From the cell containing the given text, extract its center point as [x, y] coordinate. 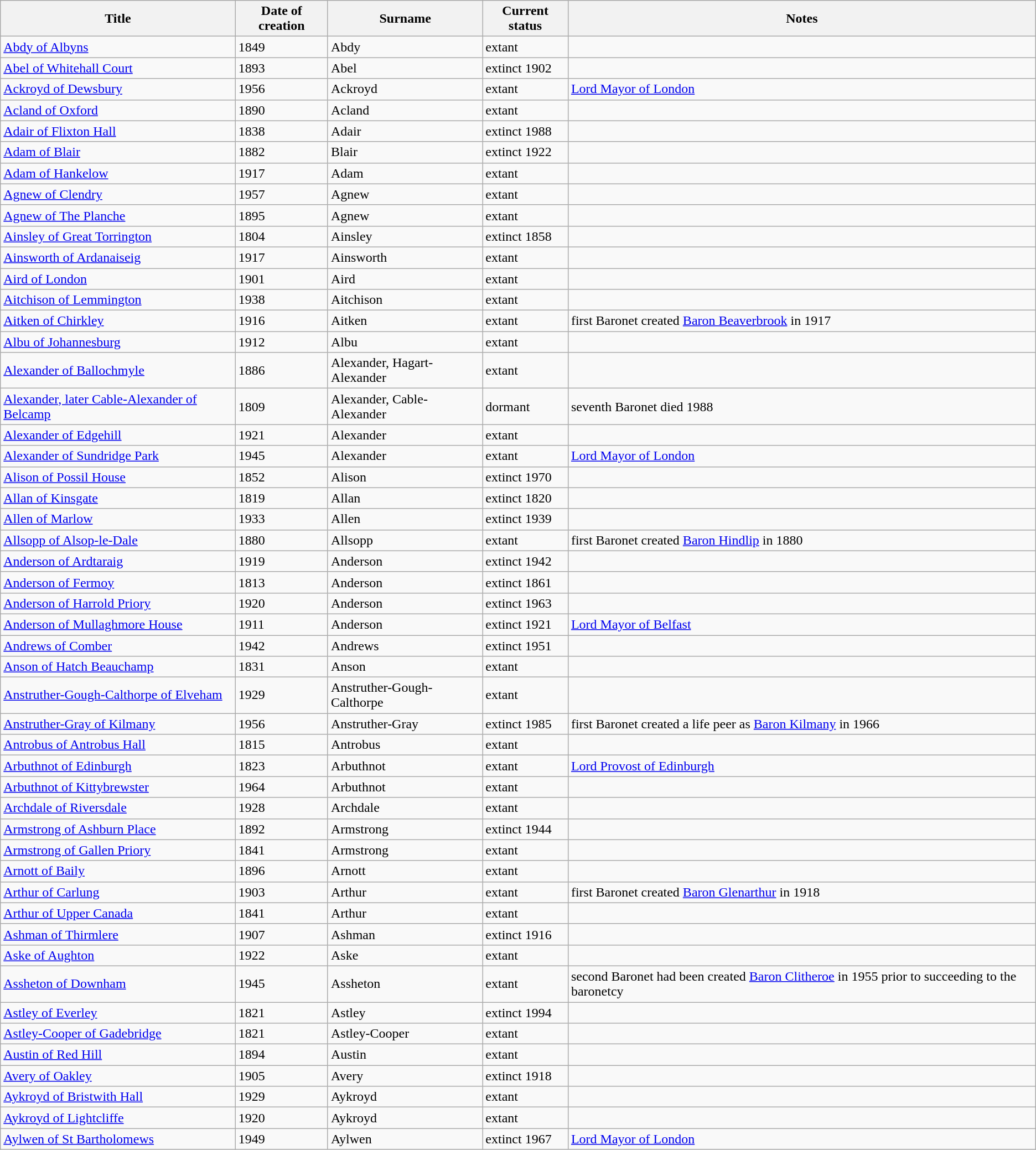
extinct 1951 [526, 646]
Abdy [405, 47]
extinct 1820 [526, 498]
Lord Mayor of Belfast [801, 624]
extinct 1918 [526, 1076]
Armstrong of Gallen Priory [118, 850]
Astley [405, 1012]
Allen of Marlow [118, 519]
1819 [281, 498]
1907 [281, 934]
Arbuthnot of Kittybrewster [118, 787]
Armstrong of Ashburn Place [118, 829]
Anstruther-Gough-Calthorpe of Elveham [118, 695]
1894 [281, 1055]
1957 [281, 194]
1890 [281, 110]
Andrews [405, 646]
Adair of Flixton Hall [118, 131]
Alison of Possil House [118, 477]
Austin of Red Hill [118, 1055]
Alexander of Edgehill [118, 435]
Antrobus of Antrobus Hall [118, 745]
1815 [281, 745]
Allsopp of Alsop-le-Dale [118, 540]
1964 [281, 787]
1903 [281, 892]
extinct 1994 [526, 1012]
Astley-Cooper [405, 1034]
Surname [405, 19]
1911 [281, 624]
Anderson of Harrold Priory [118, 603]
Alison [405, 477]
1813 [281, 582]
extinct 1939 [526, 519]
1928 [281, 808]
1893 [281, 68]
Arbuthnot of Edinburgh [118, 766]
extinct 1967 [526, 1139]
1886 [281, 371]
extinct 1921 [526, 624]
Aylwen [405, 1139]
Arthur of Carlung [118, 892]
1895 [281, 215]
Lord Provost of Edinburgh [801, 766]
Andrews of Comber [118, 646]
Abel of Whitehall Court [118, 68]
Avery of Oakley [118, 1076]
Anson of Hatch Beauchamp [118, 667]
Adam of Hankelow [118, 173]
Aird of London [118, 278]
first Baronet created Baron Hindlip in 1880 [801, 540]
Anson [405, 667]
Anderson of Mullaghmore House [118, 624]
Arthur of Upper Canada [118, 913]
Anderson of Fermoy [118, 582]
1912 [281, 342]
Arnott [405, 871]
extinct 1916 [526, 934]
Aitchison [405, 300]
Aske [405, 955]
Alexander of Ballochmyle [118, 371]
1892 [281, 829]
Archdale [405, 808]
Alexander, Hagart-Alexander [405, 371]
Adair [405, 131]
1933 [281, 519]
Alexander, later Cable-Alexander of Belcamp [118, 406]
Assheton of Downham [118, 984]
1896 [281, 871]
Title [118, 19]
1804 [281, 236]
extinct 1970 [526, 477]
Assheton [405, 984]
Aylwen of St Bartholomews [118, 1139]
1942 [281, 646]
Acland [405, 110]
1838 [281, 131]
seventh Baronet died 1988 [801, 406]
Anderson of Ardtaraig [118, 561]
1905 [281, 1076]
Aykroyd of Bristwith Hall [118, 1097]
Albu [405, 342]
extinct 1858 [526, 236]
extinct 1902 [526, 68]
Allan [405, 498]
Alexander, Cable-Alexander [405, 406]
Aitchison of Lemmington [118, 300]
Avery [405, 1076]
Adam [405, 173]
Aird [405, 278]
second Baronet had been created Baron Clitheroe in 1955 prior to succeeding to the baronetcy [801, 984]
1809 [281, 406]
1919 [281, 561]
Adam of Blair [118, 152]
extinct 1988 [526, 131]
Anstruther-Gray [405, 724]
Ashman [405, 934]
extinct 1944 [526, 829]
Ashman of Thirmlere [118, 934]
extinct 1963 [526, 603]
Aske of Aughton [118, 955]
1916 [281, 321]
Ainsley [405, 236]
Agnew of The Planche [118, 215]
Austin [405, 1055]
1901 [281, 278]
first Baronet created Baron Glenarthur in 1918 [801, 892]
Abel [405, 68]
1949 [281, 1139]
Blair [405, 152]
Antrobus [405, 745]
Ackroyd [405, 89]
1831 [281, 667]
1922 [281, 955]
extinct 1942 [526, 561]
Ackroyd of Dewsbury [118, 89]
Aykroyd of Lightcliffe [118, 1118]
Agnew of Clendry [118, 194]
extinct 1922 [526, 152]
1823 [281, 766]
Astley-Cooper of Gadebridge [118, 1034]
first Baronet created Baron Beaverbrook in 1917 [801, 321]
1938 [281, 300]
Archdale of Riversdale [118, 808]
extinct 1861 [526, 582]
Current status [526, 19]
1880 [281, 540]
Ainsley of Great Torrington [118, 236]
1921 [281, 435]
Anstruther-Gough-Calthorpe [405, 695]
Notes [801, 19]
Astley of Everley [118, 1012]
Abdy of Albyns [118, 47]
Alexander of Sundridge Park [118, 456]
Allen [405, 519]
1882 [281, 152]
Aitken of Chirkley [118, 321]
1852 [281, 477]
first Baronet created a life peer as Baron Kilmany in 1966 [801, 724]
Allsopp [405, 540]
Aitken [405, 321]
1849 [281, 47]
Arnott of Baily [118, 871]
Date of creation [281, 19]
extinct 1985 [526, 724]
Anstruther-Gray of Kilmany [118, 724]
Allan of Kinsgate [118, 498]
Ainsworth of Ardanaiseig [118, 257]
Ainsworth [405, 257]
dormant [526, 406]
Albu of Johannesburg [118, 342]
Acland of Oxford [118, 110]
